Detect which cell encompasses the target text, then output its [x, y] center coordinate. 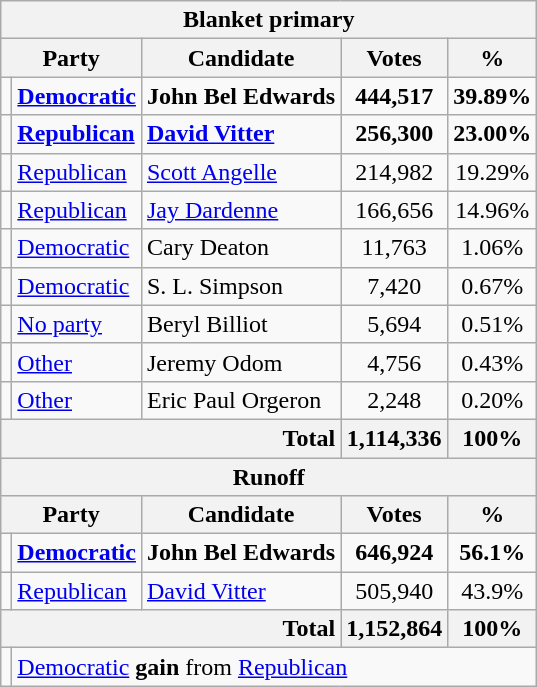
Jeremy Odom [240, 362]
5,694 [394, 324]
No party [77, 324]
444,517 [394, 96]
S. L. Simpson [240, 286]
0.67% [492, 286]
7,420 [394, 286]
Democratic gain from Republican [274, 667]
0.43% [492, 362]
1,152,864 [394, 629]
256,300 [394, 134]
Scott Angelle [240, 172]
23.00% [492, 134]
Eric Paul Orgeron [240, 400]
1,114,336 [394, 438]
0.20% [492, 400]
646,924 [394, 553]
0.51% [492, 324]
Blanket primary [269, 20]
1.06% [492, 248]
166,656 [394, 210]
Runoff [269, 477]
39.89% [492, 96]
43.9% [492, 591]
505,940 [394, 591]
11,763 [394, 248]
Cary Deaton [240, 248]
2,248 [394, 400]
56.1% [492, 553]
19.29% [492, 172]
Jay Dardenne [240, 210]
4,756 [394, 362]
Beryl Billiot [240, 324]
14.96% [492, 210]
214,982 [394, 172]
